Locate the cell with the specified text and output its (x, y) center coordinate. 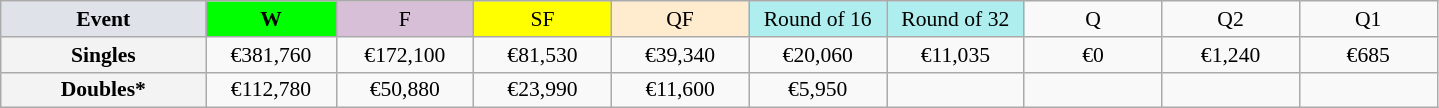
QF (680, 19)
F (405, 19)
Q2 (1231, 19)
€50,880 (405, 90)
Q (1093, 19)
SF (543, 19)
W (271, 19)
€23,990 (543, 90)
€11,600 (680, 90)
€39,340 (680, 55)
€172,100 (405, 55)
Round of 16 (818, 19)
€81,530 (543, 55)
€1,240 (1231, 55)
€11,035 (955, 55)
Event (104, 19)
€112,780 (271, 90)
Doubles* (104, 90)
€5,950 (818, 90)
€0 (1093, 55)
Singles (104, 55)
€381,760 (271, 55)
Round of 32 (955, 19)
€685 (1368, 55)
Q1 (1368, 19)
€20,060 (818, 55)
